Output the [X, Y] coordinate of the center of the cell containing the given text.  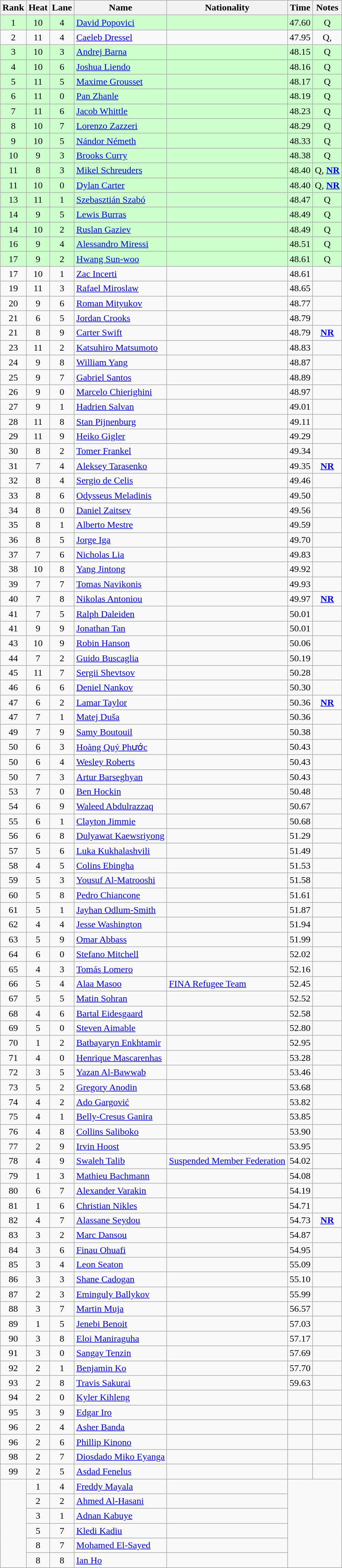
58 [13, 866]
Alexander Varakin [120, 1191]
36 [13, 540]
47.60 [300, 23]
Katsuhiro Matsumoto [120, 348]
59 [13, 880]
54 [13, 807]
Batbayaryn Enkhtamir [120, 1043]
Phillip Kinono [120, 1442]
Pedro Chiancone [120, 895]
Waleed Abdulrazzaq [120, 807]
84 [13, 1250]
51.58 [300, 880]
49.92 [300, 569]
50.67 [300, 807]
48.51 [300, 244]
83 [13, 1235]
Jorge Iga [120, 540]
Tomer Frankel [120, 451]
71 [13, 1058]
Maxime Grousset [120, 82]
Nikolas Antoniou [120, 599]
Carter Swift [120, 333]
91 [13, 1353]
Yousuf Al-Matrooshi [120, 880]
Ralph Daleiden [120, 614]
62 [13, 925]
48.16 [300, 67]
Notes [327, 8]
54.08 [300, 1176]
Asher Banda [120, 1427]
54.71 [300, 1205]
49 [13, 732]
54.02 [300, 1161]
99 [13, 1471]
Marcelo Chierighini [120, 392]
Bartal Eidesgaard [120, 1013]
49.35 [300, 466]
Lamar Taylor [120, 702]
79 [13, 1176]
54.87 [300, 1235]
51.94 [300, 925]
Tomás Lomero [120, 969]
Nicholas Lia [120, 555]
Aleksey Tarasenko [120, 466]
Irvin Hoost [120, 1146]
51.61 [300, 895]
Alassane Seydou [120, 1220]
49.11 [300, 421]
72 [13, 1073]
Mohamed El-Sayed [120, 1545]
Finau Ohuafi [120, 1250]
49.97 [300, 599]
48.19 [300, 96]
Jenebi Benoit [120, 1324]
27 [13, 407]
Dulyawat Kaewsriyong [120, 836]
Joshua Liendo [120, 67]
57.03 [300, 1324]
Lane [62, 8]
25 [13, 377]
56 [13, 836]
Martin Muja [120, 1309]
Sangay Tenzin [120, 1353]
45 [13, 673]
48.33 [300, 141]
53 [13, 792]
77 [13, 1146]
49.93 [300, 584]
Zac Incerti [120, 274]
33 [13, 495]
Lewis Burras [120, 215]
Brooks Curry [120, 155]
73 [13, 1087]
Hoàng Quý Phước [120, 747]
98 [13, 1457]
Clayton Jimmie [120, 821]
66 [13, 984]
50.06 [300, 643]
Ben Hockin [120, 792]
48.23 [300, 111]
Pan Zhanle [120, 96]
94 [13, 1398]
Wesley Roberts [120, 762]
Eminguly Ballykov [120, 1294]
50.30 [300, 688]
48.29 [300, 126]
Travis Sakurai [120, 1383]
Matej Duša [120, 717]
68 [13, 1013]
Diosdado Miko Eyanga [120, 1457]
Andrej Barna [120, 52]
19 [13, 289]
53.85 [300, 1117]
Deniel Nankov [120, 688]
Daniel Zaitsev [120, 510]
Name [120, 8]
26 [13, 392]
Luka Kukhalashvili [120, 851]
Christian Nikles [120, 1205]
61 [13, 910]
53.68 [300, 1087]
95 [13, 1412]
49.34 [300, 451]
55.10 [300, 1279]
49.29 [300, 436]
50.19 [300, 658]
52.16 [300, 969]
82 [13, 1220]
48.38 [300, 155]
Omar Abbass [120, 939]
48.77 [300, 303]
Alessandro Miressi [120, 244]
Suspended Member Federation [227, 1161]
Sergio de Celis [120, 481]
44 [13, 658]
59.63 [300, 1383]
28 [13, 421]
Tomas Navikonis [120, 584]
60 [13, 895]
51.87 [300, 910]
53.46 [300, 1073]
51.99 [300, 939]
52.45 [300, 984]
49.83 [300, 555]
Szebasztián Szabó [120, 200]
Matin Sohran [120, 998]
Heat [38, 8]
56.57 [300, 1309]
Yang Jintong [120, 569]
43 [13, 643]
Nationality [227, 8]
76 [13, 1132]
53.28 [300, 1058]
Sergii Shevtsov [120, 673]
49.56 [300, 510]
Eloi Maniraguha [120, 1339]
Alaa Masoo [120, 984]
48.83 [300, 348]
57.69 [300, 1353]
37 [13, 555]
38 [13, 569]
Benjamin Ko [120, 1368]
64 [13, 954]
Collins Saliboko [120, 1132]
24 [13, 362]
Hwang Sun-woo [120, 259]
Time [300, 8]
53.82 [300, 1102]
Mathieu Bachmann [120, 1176]
Adnan Kabuye [120, 1516]
Shane Cadogan [120, 1279]
Asdad Fenelus [120, 1471]
Dylan Carter [120, 185]
Jonathan Tan [120, 628]
Steven Aimable [120, 1028]
Marc Dansou [120, 1235]
Stan Pijnenburg [120, 421]
34 [13, 510]
William Yang [120, 362]
Jayhan Odlum-Smith [120, 910]
Jacob Whittle [120, 111]
49.70 [300, 540]
23 [13, 348]
Belly-Cresus Ganira [120, 1117]
Ruslan Gaziev [120, 229]
57.17 [300, 1339]
Kyler Kihleng [120, 1398]
54.95 [300, 1250]
Swaleh Talib [120, 1161]
53.90 [300, 1132]
55.09 [300, 1265]
89 [13, 1324]
88 [13, 1309]
Freddy Mayala [120, 1486]
92 [13, 1368]
29 [13, 436]
52.58 [300, 1013]
Ian Ho [120, 1560]
46 [13, 688]
55 [13, 821]
49.50 [300, 495]
54.73 [300, 1220]
Hadrien Salvan [120, 407]
52.80 [300, 1028]
51.53 [300, 866]
50.48 [300, 792]
35 [13, 525]
51.29 [300, 836]
86 [13, 1279]
FINA Refugee Team [227, 984]
31 [13, 466]
Artur Barseghyan [120, 777]
54.19 [300, 1191]
39 [13, 584]
90 [13, 1339]
Leon Seaton [120, 1265]
20 [13, 303]
93 [13, 1383]
50.38 [300, 732]
Gabriel Santos [120, 377]
Gregory Anodin [120, 1087]
49.46 [300, 481]
48.87 [300, 362]
53.95 [300, 1146]
65 [13, 969]
Rafael Miroslaw [120, 289]
16 [13, 244]
Roman Mityukov [120, 303]
55.99 [300, 1294]
Samy Boutouil [120, 732]
47.95 [300, 37]
63 [13, 939]
48.17 [300, 82]
Rank [13, 8]
Heiko Gigler [120, 436]
52.02 [300, 954]
75 [13, 1117]
Q, [327, 37]
48.89 [300, 377]
40 [13, 599]
57 [13, 851]
57.70 [300, 1368]
87 [13, 1294]
30 [13, 451]
Henrique Mascarenhas [120, 1058]
Jordan Crooks [120, 318]
48.65 [300, 289]
51.49 [300, 851]
74 [13, 1102]
52.52 [300, 998]
Jesse Washington [120, 925]
Kledi Kadiu [120, 1531]
Robin Hanson [120, 643]
52.95 [300, 1043]
48.97 [300, 392]
50.68 [300, 821]
David Popovici [120, 23]
32 [13, 481]
50.28 [300, 673]
Ado Gargović [120, 1102]
Lorenzo Zazzeri [120, 126]
Caeleb Dressel [120, 37]
81 [13, 1205]
Yazan Al-Bawwab [120, 1073]
Edgar Iro [120, 1412]
67 [13, 998]
Ahmed Al-Hasani [120, 1501]
70 [13, 1043]
Guido Buscaglia [120, 658]
69 [13, 1028]
Odysseus Meladinis [120, 495]
49.01 [300, 407]
49.59 [300, 525]
48.15 [300, 52]
Alberto Mestre [120, 525]
13 [13, 200]
80 [13, 1191]
Stefano Mitchell [120, 954]
Colins Ebingha [120, 866]
48.47 [300, 200]
Nándor Németh [120, 141]
85 [13, 1265]
Mikel Schreuders [120, 170]
78 [13, 1161]
